Determine the (x, y) coordinate at the center of the cell enclosing the given text.  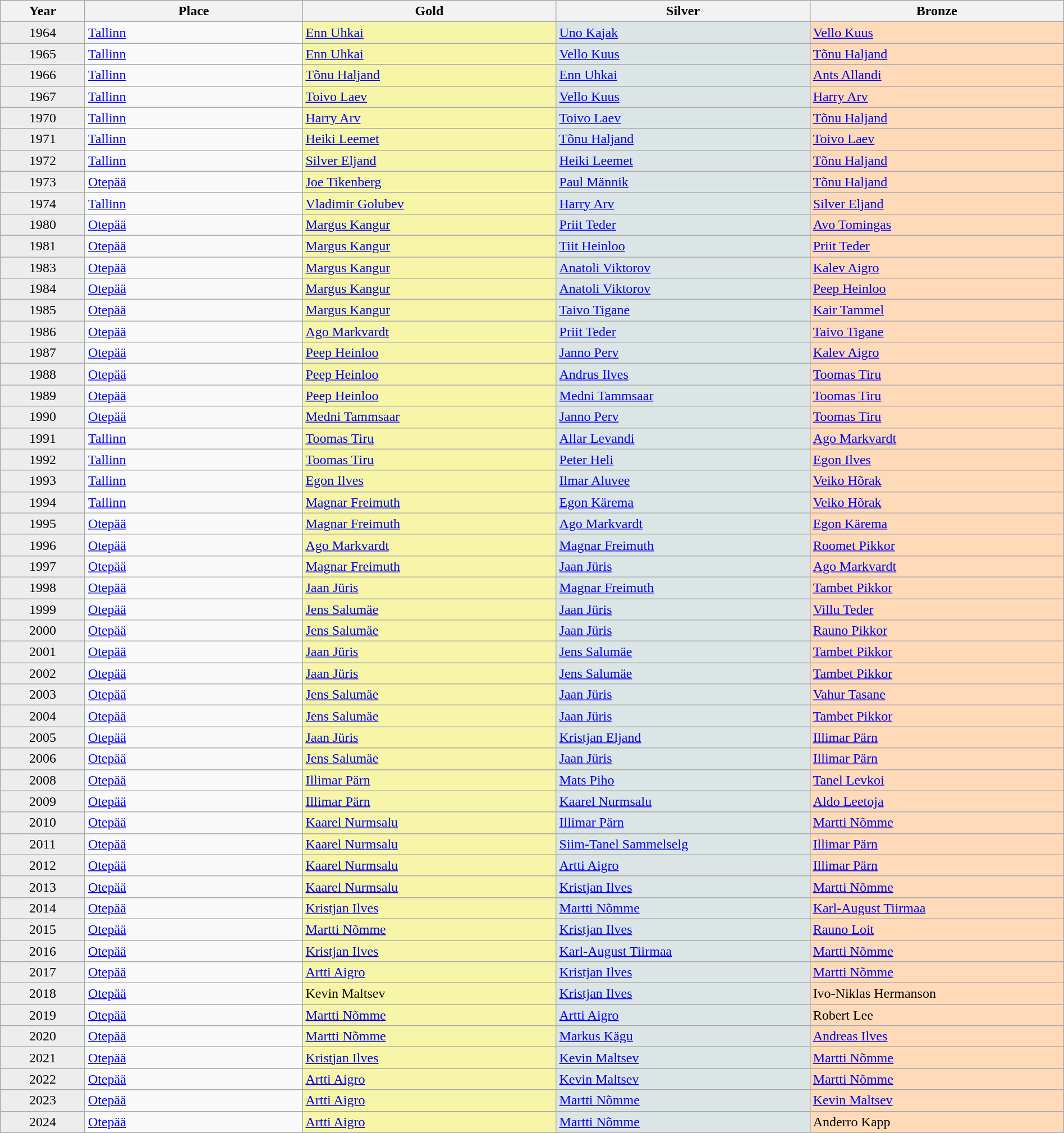
2010 (43, 823)
Andrus Ilves (683, 374)
2009 (43, 801)
Peter Heli (683, 460)
1984 (43, 289)
Robert Lee (937, 1015)
Anderro Kapp (937, 1122)
2003 (43, 695)
1986 (43, 332)
Mats Piho (683, 780)
1987 (43, 353)
2019 (43, 1015)
1967 (43, 97)
Andreas Ilves (937, 1036)
Vladimir Golubev (429, 203)
Kair Tammel (937, 310)
1988 (43, 374)
Bronze (937, 11)
2021 (43, 1058)
2016 (43, 951)
2020 (43, 1036)
Gold (429, 11)
1971 (43, 139)
1981 (43, 246)
2001 (43, 652)
Ants Allandi (937, 75)
1973 (43, 182)
1983 (43, 268)
Joe Tikenberg (429, 182)
Roomet Pikkor (937, 545)
Markus Kägu (683, 1036)
1972 (43, 160)
Vahur Tasane (937, 695)
2005 (43, 737)
2023 (43, 1100)
Silver (683, 11)
2000 (43, 631)
2015 (43, 929)
Villu Teder (937, 609)
1980 (43, 224)
1995 (43, 524)
1991 (43, 438)
1999 (43, 609)
Uno Kajak (683, 33)
Kristjan Eljand (683, 737)
Tanel Levkoi (937, 780)
2013 (43, 887)
2024 (43, 1122)
1997 (43, 566)
1989 (43, 396)
2011 (43, 844)
2014 (43, 908)
1993 (43, 481)
2017 (43, 973)
2008 (43, 780)
Allar Levandi (683, 438)
Ilmar Aluvee (683, 481)
1974 (43, 203)
Rauno Pikkor (937, 631)
1990 (43, 417)
Siim-Tanel Sammelselg (683, 844)
1970 (43, 118)
Paul Männik (683, 182)
Tiit Heinloo (683, 246)
1998 (43, 588)
Rauno Loit (937, 929)
1994 (43, 502)
1965 (43, 54)
1992 (43, 460)
1996 (43, 545)
Place (193, 11)
Aldo Leetoja (937, 801)
Year (43, 11)
Ivo-Niklas Hermanson (937, 994)
2004 (43, 716)
2012 (43, 865)
1966 (43, 75)
1985 (43, 310)
1964 (43, 33)
2018 (43, 994)
2002 (43, 673)
2022 (43, 1079)
2006 (43, 759)
Avo Tomingas (937, 224)
